Scan for the cell matching the given text and deliver its [x, y] coordinate at center. 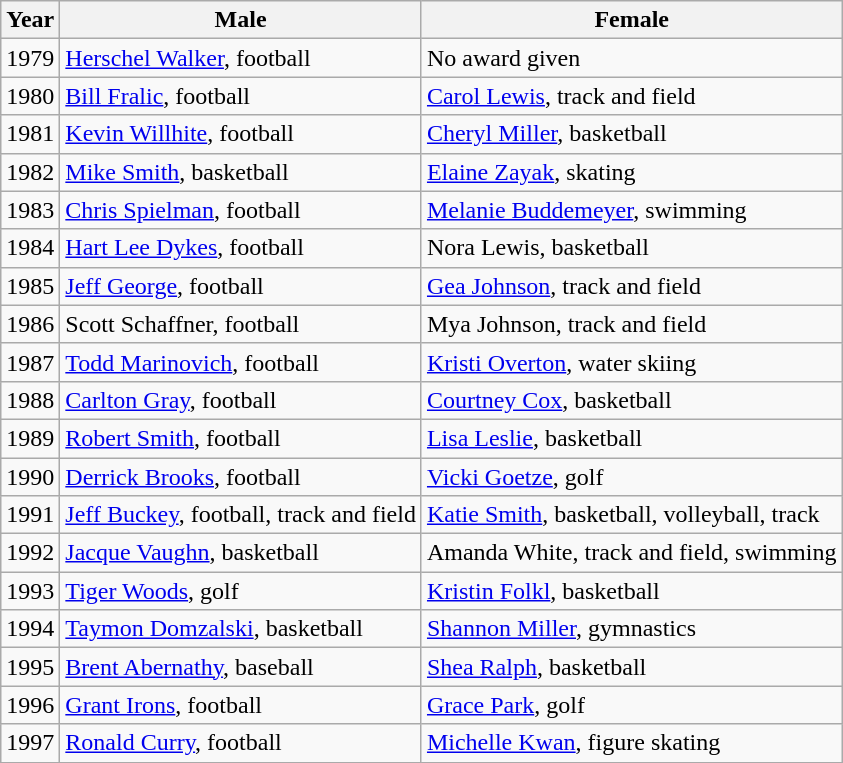
Male [241, 20]
Melanie Buddemeyer, swimming [632, 210]
Todd Marinovich, football [241, 362]
Michelle Kwan, figure skating [632, 743]
1987 [30, 362]
Derrick Brooks, football [241, 477]
Jacque Vaughn, basketball [241, 553]
Taymon Domzalski, basketball [241, 629]
1981 [30, 134]
Kristin Folkl, basketball [632, 591]
Nora Lewis, basketball [632, 248]
Jeff George, football [241, 286]
Lisa Leslie, basketball [632, 438]
Shannon Miller, gymnastics [632, 629]
1984 [30, 248]
Hart Lee Dykes, football [241, 248]
Jeff Buckey, football, track and field [241, 515]
1979 [30, 58]
1997 [30, 743]
1991 [30, 515]
1995 [30, 667]
No award given [632, 58]
Ronald Curry, football [241, 743]
Mya Johnson, track and field [632, 324]
Katie Smith, basketball, volleyball, track [632, 515]
1993 [30, 591]
Grace Park, golf [632, 705]
1986 [30, 324]
Vicki Goetze, golf [632, 477]
1990 [30, 477]
Kristi Overton, water skiing [632, 362]
Female [632, 20]
Kevin Willhite, football [241, 134]
1994 [30, 629]
1983 [30, 210]
Cheryl Miller, basketball [632, 134]
Courtney Cox, basketball [632, 400]
Elaine Zayak, skating [632, 172]
1989 [30, 438]
Brent Abernathy, baseball [241, 667]
Scott Schaffner, football [241, 324]
Gea Johnson, track and field [632, 286]
1992 [30, 553]
1996 [30, 705]
Carlton Gray, football [241, 400]
Tiger Woods, golf [241, 591]
Bill Fralic, football [241, 96]
Amanda White, track and field, swimming [632, 553]
Mike Smith, basketball [241, 172]
Carol Lewis, track and field [632, 96]
1982 [30, 172]
1988 [30, 400]
Herschel Walker, football [241, 58]
Chris Spielman, football [241, 210]
Year [30, 20]
Shea Ralph, basketball [632, 667]
Robert Smith, football [241, 438]
Grant Irons, football [241, 705]
1985 [30, 286]
1980 [30, 96]
